Capture the cell that displays the provided text and extract its [x, y] central coordinate. 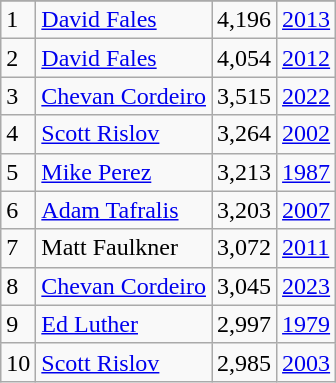
1987 [306, 172]
1 [18, 20]
8 [18, 286]
3,515 [244, 96]
5 [18, 172]
2 [18, 58]
2013 [306, 20]
2011 [306, 248]
Adam Tafralis [124, 210]
2002 [306, 134]
3,045 [244, 286]
2,985 [244, 362]
9 [18, 324]
Ed Luther [124, 324]
1979 [306, 324]
2023 [306, 286]
3,203 [244, 210]
7 [18, 248]
Matt Faulkner [124, 248]
10 [18, 362]
6 [18, 210]
2,997 [244, 324]
3,264 [244, 134]
2003 [306, 362]
4,196 [244, 20]
3 [18, 96]
3,072 [244, 248]
3,213 [244, 172]
4,054 [244, 58]
4 [18, 134]
2012 [306, 58]
2022 [306, 96]
2007 [306, 210]
Mike Perez [124, 172]
